Search for the cell housing the specified text and yield its [x, y] center coordinate. 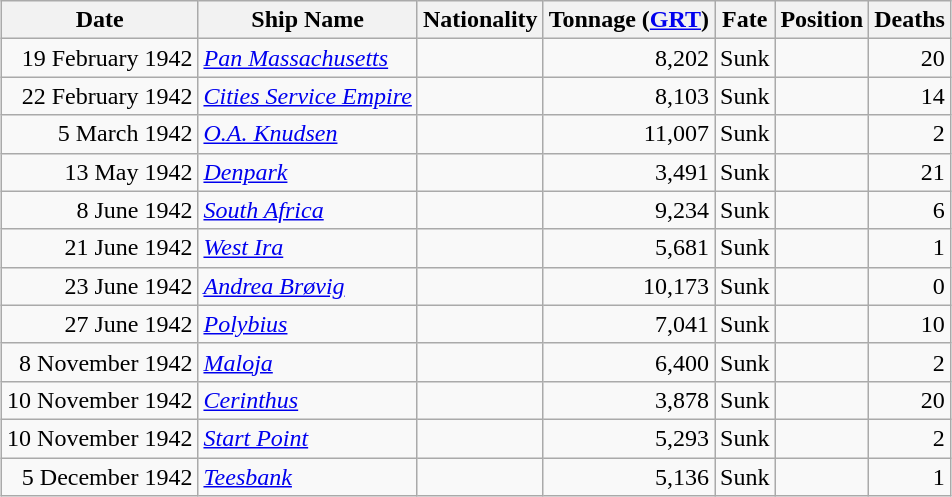
O.A. Knudsen [308, 134]
14 [910, 96]
Pan Massachusetts [308, 58]
7,041 [628, 324]
Nationality [480, 20]
5 December 1942 [100, 477]
3,878 [628, 400]
3,491 [628, 172]
8,202 [628, 58]
19 February 1942 [100, 58]
5,136 [628, 477]
Deaths [910, 20]
5,293 [628, 438]
Denpark [308, 172]
8 November 1942 [100, 362]
Date [100, 20]
Teesbank [308, 477]
9,234 [628, 210]
10,173 [628, 286]
10 [910, 324]
5,681 [628, 248]
Maloja [308, 362]
Andrea Brøvig [308, 286]
Position [822, 20]
27 June 1942 [100, 324]
Fate [744, 20]
Cities Service Empire [308, 96]
8 June 1942 [100, 210]
21 June 1942 [100, 248]
South Africa [308, 210]
Start Point [308, 438]
8,103 [628, 96]
6 [910, 210]
6,400 [628, 362]
Cerinthus [308, 400]
Polybius [308, 324]
5 March 1942 [100, 134]
23 June 1942 [100, 286]
11,007 [628, 134]
Tonnage (GRT) [628, 20]
Ship Name [308, 20]
22 February 1942 [100, 96]
21 [910, 172]
West Ira [308, 248]
0 [910, 286]
13 May 1942 [100, 172]
